Provide the [X, Y] coordinate of the cell's center where the given text is located.  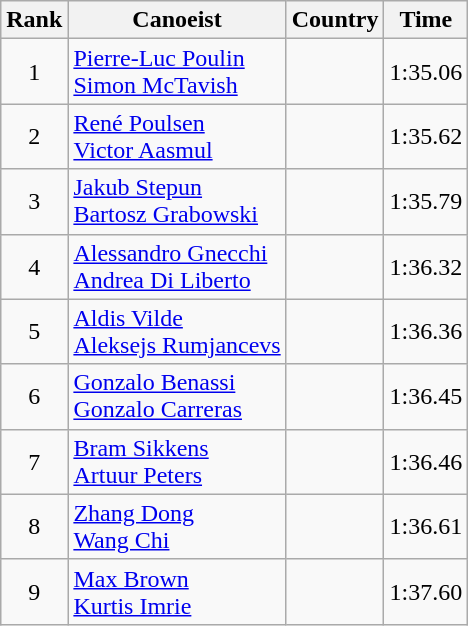
1:37.60 [426, 592]
Pierre-Luc PoulinSimon McTavish [177, 72]
8 [34, 526]
Canoeist [177, 20]
1:35.06 [426, 72]
3 [34, 202]
9 [34, 592]
1:36.61 [426, 526]
Time [426, 20]
René PoulsenVictor Aasmul [177, 136]
Aldis VildeAleksejs Rumjancevs [177, 332]
2 [34, 136]
1:36.32 [426, 266]
5 [34, 332]
1:36.46 [426, 462]
Rank [34, 20]
4 [34, 266]
Alessandro GnecchiAndrea Di Liberto [177, 266]
Bram SikkensArtuur Peters [177, 462]
Jakub StepunBartosz Grabowski [177, 202]
1:36.36 [426, 332]
6 [34, 396]
Max BrownKurtis Imrie [177, 592]
Zhang DongWang Chi [177, 526]
1:35.79 [426, 202]
7 [34, 462]
Gonzalo BenassiGonzalo Carreras [177, 396]
1 [34, 72]
1:36.45 [426, 396]
Country [335, 20]
1:35.62 [426, 136]
